Return [x, y] of the center of cell containing provided text 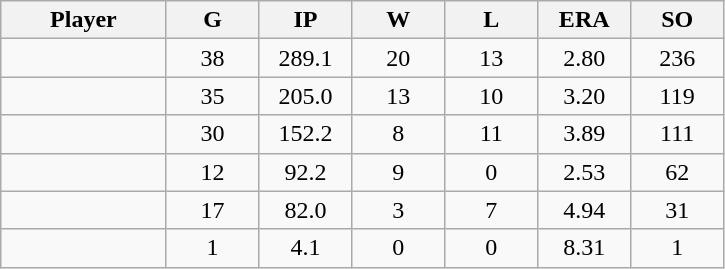
2.80 [584, 58]
17 [212, 210]
82.0 [306, 210]
9 [398, 172]
W [398, 20]
G [212, 20]
205.0 [306, 96]
11 [492, 134]
ERA [584, 20]
8 [398, 134]
111 [678, 134]
3.20 [584, 96]
L [492, 20]
7 [492, 210]
152.2 [306, 134]
4.94 [584, 210]
289.1 [306, 58]
35 [212, 96]
3 [398, 210]
119 [678, 96]
62 [678, 172]
92.2 [306, 172]
IP [306, 20]
2.53 [584, 172]
3.89 [584, 134]
12 [212, 172]
20 [398, 58]
10 [492, 96]
4.1 [306, 248]
Player [84, 20]
236 [678, 58]
38 [212, 58]
SO [678, 20]
31 [678, 210]
8.31 [584, 248]
30 [212, 134]
